For the text-containing cell, return its midpoint in (x, y) coordinate format. 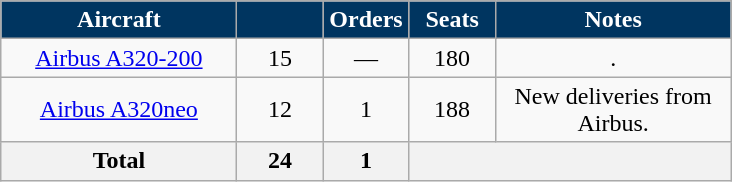
. (613, 58)
Airbus A320neo (119, 110)
Airbus A320-200 (119, 58)
Total (119, 161)
12 (280, 110)
Aircraft (119, 20)
24 (280, 161)
New deliveries from Airbus. (613, 110)
188 (452, 110)
180 (452, 58)
— (366, 58)
Notes (613, 20)
Seats (452, 20)
15 (280, 58)
Orders (366, 20)
